From the cell containing the given text, extract its center point as (x, y) coordinate. 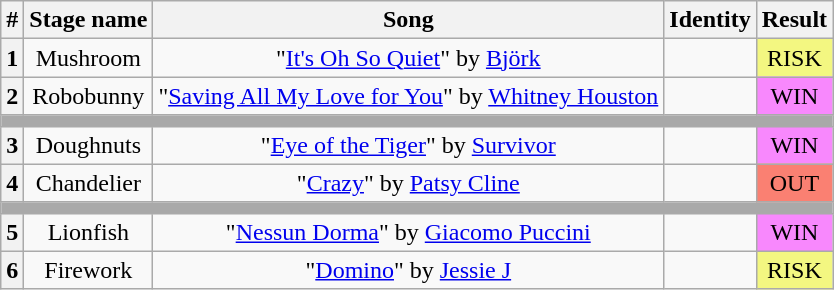
Lionfish (88, 232)
Robobunny (88, 96)
"Saving All My Love for You" by Whitney Houston (408, 96)
"Domino" by Jessie J (408, 270)
Result (794, 20)
# (12, 20)
Identity (710, 20)
Doughnuts (88, 145)
"Nessun Dorma" by Giacomo Puccini (408, 232)
6 (12, 270)
Chandelier (88, 183)
"It's Oh So Quiet" by Björk (408, 58)
2 (12, 96)
OUT (794, 183)
1 (12, 58)
3 (12, 145)
Mushroom (88, 58)
Firework (88, 270)
Stage name (88, 20)
"Crazy" by Patsy Cline (408, 183)
"Eye of the Tiger" by Survivor (408, 145)
Song (408, 20)
5 (12, 232)
4 (12, 183)
